Return (X, Y) of the center of cell containing provided text 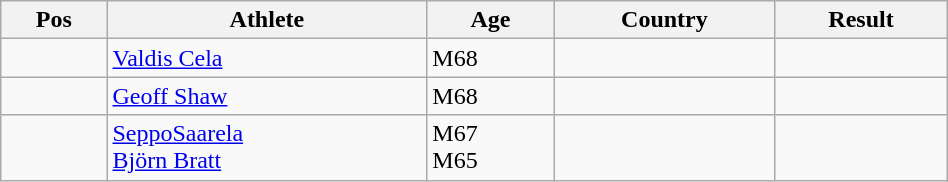
Age (490, 20)
Country (664, 20)
M67M65 (490, 148)
Athlete (267, 20)
Geoff Shaw (267, 96)
Result (862, 20)
SeppoSaarelaBjörn Bratt (267, 148)
Valdis Cela (267, 58)
Pos (54, 20)
